Detect which cell encompasses the target text, then output its (x, y) center coordinate. 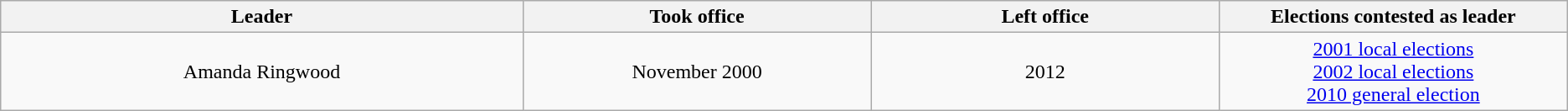
Took office (697, 17)
November 2000 (697, 71)
2012 (1045, 71)
Left office (1045, 17)
Amanda Ringwood (262, 71)
Leader (262, 17)
Elections contested as leader (1394, 17)
2001 local elections2002 local elections2010 general election (1394, 71)
